Determine the [X, Y] coordinate at the center of the cell enclosing the given text.  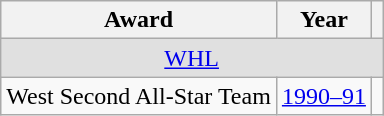
1990–91 [324, 96]
Award [139, 20]
WHL [192, 58]
Year [324, 20]
West Second All-Star Team [139, 96]
